Pinpoint the cell where the given text exists, returning its [X, Y] midpoint coordinate. 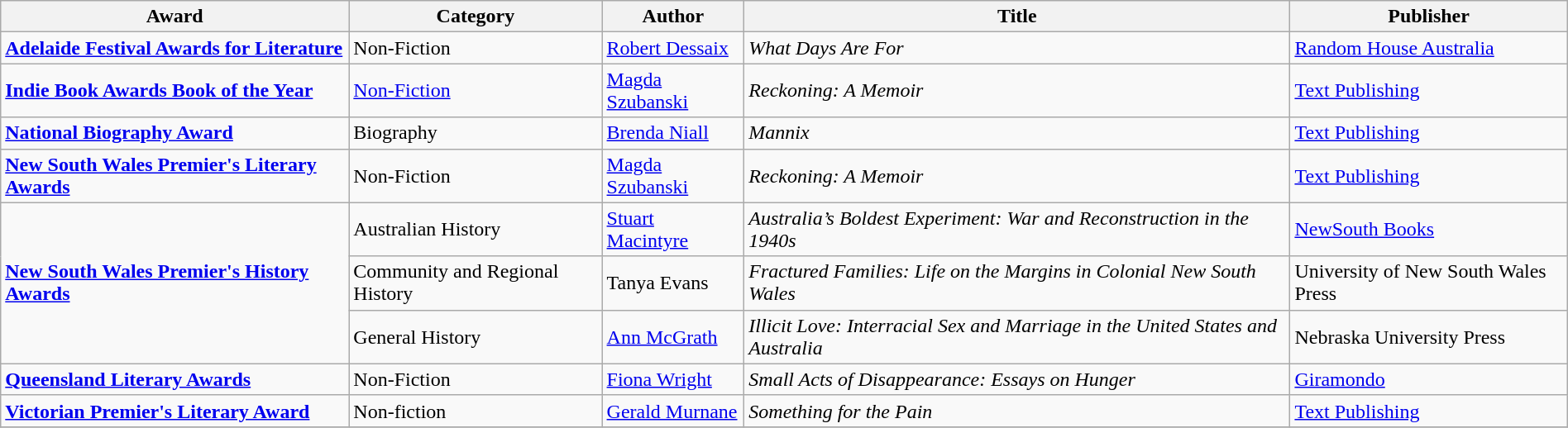
Mannix [1017, 133]
Author [673, 17]
Stuart Macintyre [673, 230]
Publisher [1429, 17]
Community and Regional History [476, 283]
Non-fiction [476, 411]
Australia’s Boldest Experiment: War and Reconstruction in the 1940s [1017, 230]
Queensland Literary Awards [175, 379]
Victorian Premier's Literary Award [175, 411]
Gerald Murnane [673, 411]
New South Wales Premier's History Awards [175, 283]
Adelaide Festival Awards for Literature [175, 48]
Illicit Love: Interracial Sex and Marriage in the United States and Australia [1017, 337]
General History [476, 337]
Indie Book Awards Book of the Year [175, 91]
NewSouth Books [1429, 230]
Brenda Niall [673, 133]
Australian History [476, 230]
Nebraska University Press [1429, 337]
Tanya Evans [673, 283]
Biography [476, 133]
Giramondo [1429, 379]
University of New South Wales Press [1429, 283]
Small Acts of Disappearance: Essays on Hunger [1017, 379]
Ann McGrath [673, 337]
Award [175, 17]
Category [476, 17]
Fiona Wright [673, 379]
Title [1017, 17]
New South Wales Premier's Literary Awards [175, 175]
What Days Are For [1017, 48]
Something for the Pain [1017, 411]
Random House Australia [1429, 48]
Robert Dessaix [673, 48]
Fractured Families: Life on the Margins in Colonial New South Wales [1017, 283]
National Biography Award [175, 133]
